Provide the [x, y] coordinate of the cell's center where the given text is located.  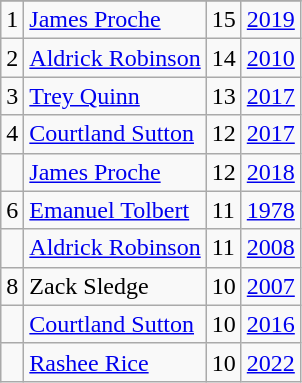
14 [224, 58]
1978 [270, 210]
8 [12, 286]
2008 [270, 248]
2018 [270, 172]
2007 [270, 286]
2022 [270, 362]
1 [12, 20]
13 [224, 96]
6 [12, 210]
2 [12, 58]
4 [12, 134]
2010 [270, 58]
Rashee Rice [115, 362]
15 [224, 20]
3 [12, 96]
Trey Quinn [115, 96]
Emanuel Tolbert [115, 210]
Zack Sledge [115, 286]
2016 [270, 324]
2019 [270, 20]
